Determine the [X, Y] coordinate at the center of the cell enclosing the given text.  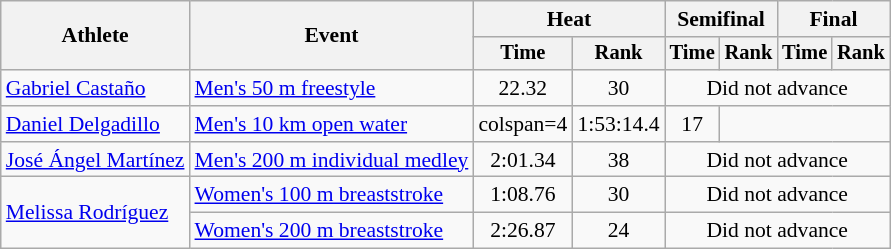
José Ángel Martínez [96, 160]
colspan=4 [522, 124]
Women's 200 m breaststroke [332, 231]
Final [833, 19]
Melissa Rodríguez [96, 212]
Athlete [96, 36]
24 [618, 231]
1:53:14.4 [618, 124]
Gabriel Castaño [96, 88]
Daniel Delgadillo [96, 124]
22.32 [522, 88]
38 [618, 160]
Men's 50 m freestyle [332, 88]
2:26.87 [522, 231]
2:01.34 [522, 160]
Men's 200 m individual medley [332, 160]
Women's 100 m breaststroke [332, 195]
17 [692, 124]
1:08.76 [522, 195]
Heat [568, 19]
Semifinal [721, 19]
Event [332, 36]
Men's 10 km open water [332, 124]
